Extract the (X, Y) coordinate from the center of the cell holding the provided text.  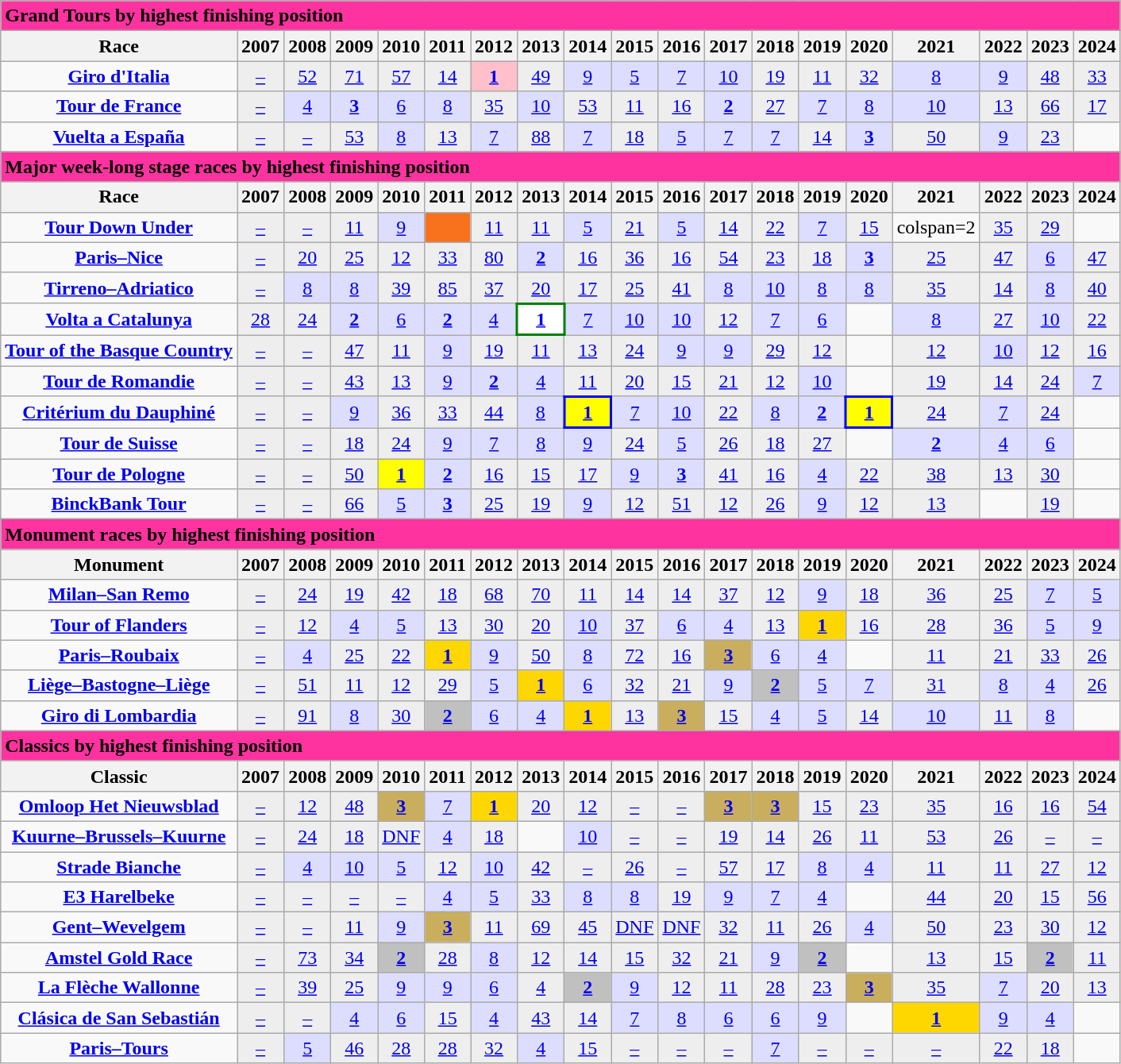
Giro di Lombardia (119, 715)
Tour of the Basque Country (119, 351)
45 (587, 927)
E3 Harelbeke (119, 897)
85 (448, 287)
Major week-long stage races by highest finishing position (560, 167)
Tour of Flanders (119, 625)
71 (354, 76)
34 (354, 958)
colspan=2 (936, 227)
52 (308, 76)
Tour de Pologne (119, 474)
68 (494, 595)
Giro d'Italia (119, 76)
Classic (119, 776)
Tirreno–Adriatico (119, 287)
Monument (119, 565)
Paris–Tours (119, 1048)
Kuurne–Brussels–Kuurne (119, 836)
80 (494, 257)
Critérium du Dauphiné (119, 412)
38 (936, 474)
Amstel Gold Race (119, 958)
Vuelta a España (119, 137)
88 (541, 137)
Milan–San Remo (119, 595)
49 (541, 76)
Tour de Romandie (119, 381)
Clásica de San Sebastián (119, 1018)
Paris–Nice (119, 257)
Tour Down Under (119, 227)
72 (635, 655)
Tour de France (119, 106)
56 (1097, 897)
Strade Bianche (119, 866)
Grand Tours by highest finishing position (560, 16)
31 (936, 685)
Liège–Bastogne–Liège (119, 685)
Paris–Roubaix (119, 655)
Monument races by highest finishing position (560, 534)
Classics by highest finishing position (560, 746)
40 (1097, 287)
73 (308, 958)
Tour de Suisse (119, 443)
91 (308, 715)
70 (541, 595)
69 (541, 927)
La Flèche Wallonne (119, 988)
46 (354, 1048)
Gent–Wevelgem (119, 927)
BinckBank Tour (119, 504)
Volta a Catalunya (119, 319)
Omloop Het Nieuwsblad (119, 806)
